For the text-containing cell, return its midpoint in [x, y] coordinate format. 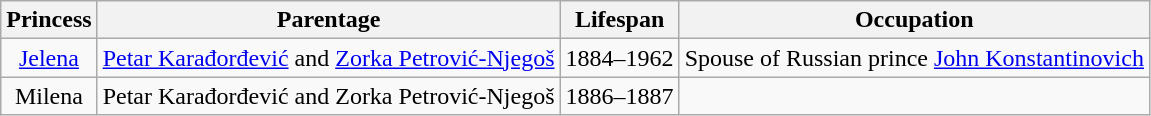
Lifespan [620, 20]
1884–1962 [620, 58]
Occupation [914, 20]
Princess [49, 20]
Jelena [49, 58]
Parentage [328, 20]
Spouse of Russian prince John Konstantinovich [914, 58]
1886–1887 [620, 96]
Milena [49, 96]
